Locate the cell with the specified text and output its (X, Y) center coordinate. 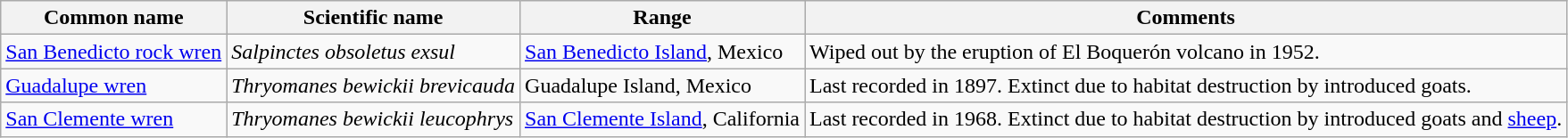
Thryomanes bewickii leucophrys (373, 119)
Thryomanes bewickii brevicauda (373, 85)
Salpinctes obsoletus exsul (373, 52)
San Clemente wren (114, 119)
Last recorded in 1897. Extinct due to habitat destruction by introduced goats. (1186, 85)
Guadalupe wren (114, 85)
San Benedicto Island, Mexico (662, 52)
Comments (1186, 18)
Range (662, 18)
Wiped out by the eruption of El Boquerón volcano in 1952. (1186, 52)
Common name (114, 18)
Scientific name (373, 18)
San Clemente Island, California (662, 119)
Guadalupe Island, Mexico (662, 85)
San Benedicto rock wren (114, 52)
Last recorded in 1968. Extinct due to habitat destruction by introduced goats and sheep. (1186, 119)
